Detect which cell encompasses the target text, then output its [X, Y] center coordinate. 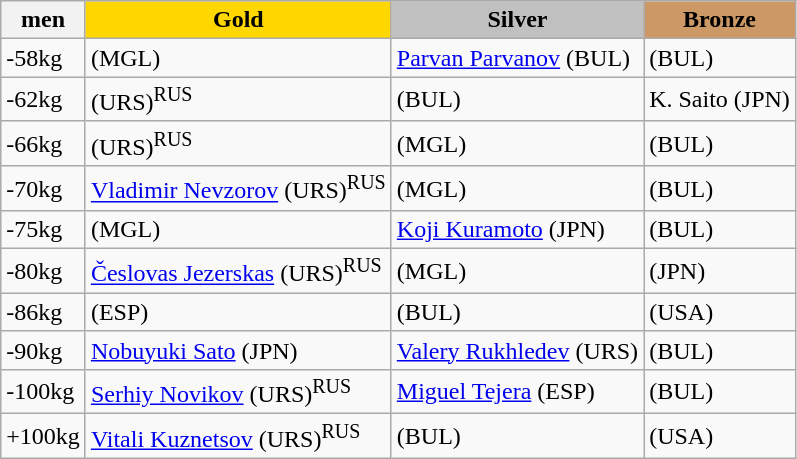
Gold [238, 20]
Vitali Kuznetsov (URS)RUS [238, 436]
Miguel Tejera (ESP) [517, 392]
+100kg [44, 436]
-70kg [44, 188]
Vladimir Nevzorov (URS)RUS [238, 188]
-100kg [44, 392]
Silver [517, 20]
-66kg [44, 144]
Koji Kuramoto (JPN) [517, 230]
-58kg [44, 58]
Serhiy Novikov (URS)RUS [238, 392]
-80kg [44, 272]
-90kg [44, 350]
Valery Rukhledev (URS) [517, 350]
K. Saito (JPN) [720, 100]
Bronze [720, 20]
men [44, 20]
-62kg [44, 100]
Česlovas Jezerskas (URS)RUS [238, 272]
-75kg [44, 230]
-86kg [44, 312]
Nobuyuki Sato (JPN) [238, 350]
Parvan Parvanov (BUL) [517, 58]
(JPN) [720, 272]
(ESP) [238, 312]
